Extract the (X, Y) coordinate from the center of the cell holding the provided text.  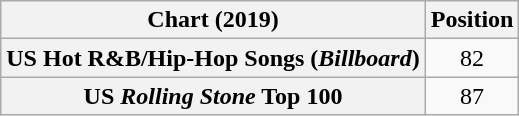
US Hot R&B/Hip-Hop Songs (Billboard) (213, 58)
82 (472, 58)
US Rolling Stone Top 100 (213, 96)
Position (472, 20)
87 (472, 96)
Chart (2019) (213, 20)
